Determine the (x, y) coordinate at the center of the cell enclosing the given text.  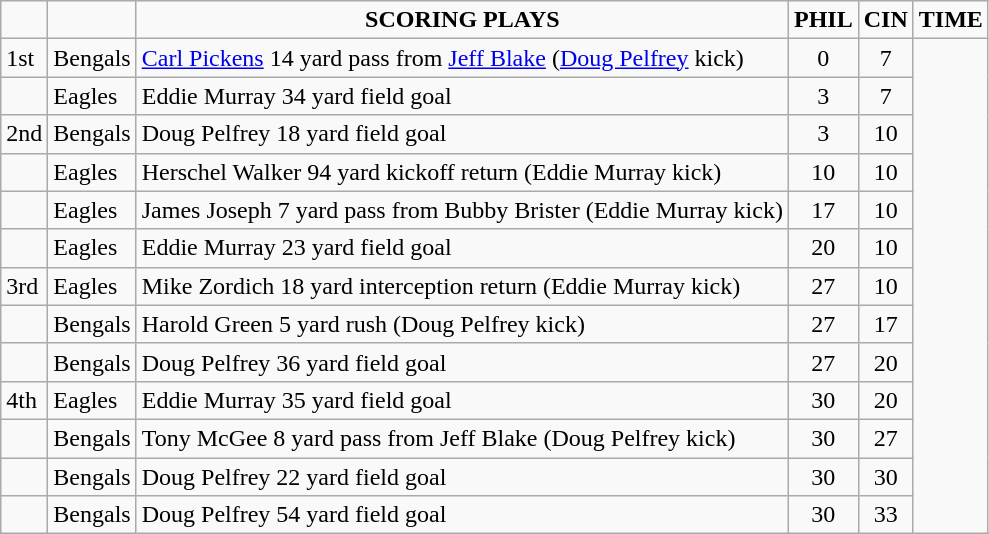
Tony McGee 8 yard pass from Jeff Blake (Doug Pelfrey kick) (462, 438)
1st (24, 58)
CIN (886, 20)
Doug Pelfrey 18 yard field goal (462, 134)
33 (886, 515)
James Joseph 7 yard pass from Bubby Brister (Eddie Murray kick) (462, 210)
PHIL (823, 20)
Eddie Murray 34 yard field goal (462, 96)
Doug Pelfrey 22 yard field goal (462, 477)
Doug Pelfrey 36 yard field goal (462, 362)
3rd (24, 286)
Harold Green 5 yard rush (Doug Pelfrey kick) (462, 324)
2nd (24, 134)
Mike Zordich 18 yard interception return (Eddie Murray kick) (462, 286)
Eddie Murray 23 yard field goal (462, 248)
Doug Pelfrey 54 yard field goal (462, 515)
0 (823, 58)
SCORING PLAYS (462, 20)
Eddie Murray 35 yard field goal (462, 400)
TIME (950, 20)
Carl Pickens 14 yard pass from Jeff Blake (Doug Pelfrey kick) (462, 58)
4th (24, 400)
Herschel Walker 94 yard kickoff return (Eddie Murray kick) (462, 172)
